Return (x, y) of the center of cell containing provided text 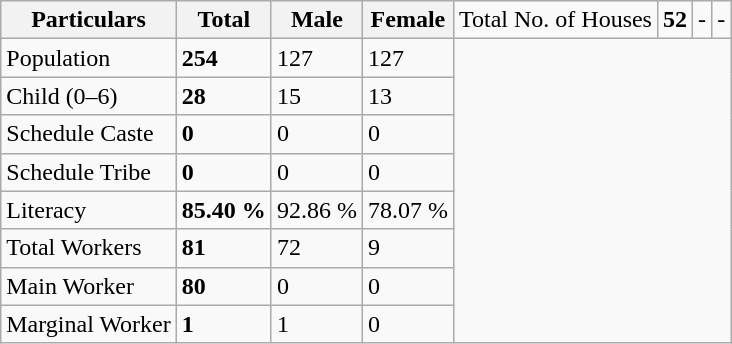
Particulars (89, 20)
13 (408, 96)
Population (89, 58)
72 (316, 248)
85.40 % (224, 210)
254 (224, 58)
80 (224, 286)
Total (224, 20)
Literacy (89, 210)
92.86 % (316, 210)
Male (316, 20)
Female (408, 20)
78.07 % (408, 210)
15 (316, 96)
Marginal Worker (89, 324)
Total No. of Houses (555, 20)
9 (408, 248)
28 (224, 96)
Schedule Tribe (89, 172)
Main Worker (89, 286)
Total Workers (89, 248)
Child (0–6) (89, 96)
81 (224, 248)
Schedule Caste (89, 134)
52 (674, 20)
